Search for the cell housing the specified text and yield its (x, y) center coordinate. 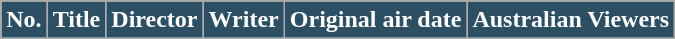
Director (154, 20)
Writer (244, 20)
Title (76, 20)
Original air date (376, 20)
No. (24, 20)
Australian Viewers (571, 20)
